Capture the cell that displays the provided text and extract its [X, Y] central coordinate. 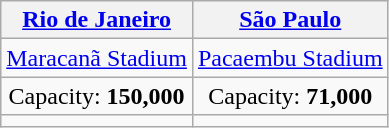
Pacaembu Stadium [290, 58]
Capacity: 71,000 [290, 96]
São Paulo [290, 20]
Maracanã Stadium [97, 58]
Rio de Janeiro [97, 20]
Capacity: 150,000 [97, 96]
